Extract the [x, y] coordinate from the center of the cell holding the provided text.  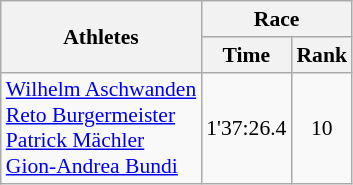
Race [276, 19]
10 [322, 128]
Wilhelm AschwandenReto BurgermeisterPatrick MächlerGion-Andrea Bundi [102, 128]
Athletes [102, 36]
Rank [322, 55]
1'37:26.4 [246, 128]
Time [246, 55]
